Detect which cell encompasses the target text, then output its (X, Y) center coordinate. 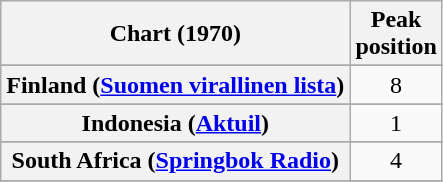
Peakposition (396, 34)
8 (396, 85)
Indonesia (Aktuil) (176, 123)
Finland (Suomen virallinen lista) (176, 85)
Chart (1970) (176, 34)
4 (396, 161)
1 (396, 123)
South Africa (Springbok Radio) (176, 161)
